Locate the cell with the specified text and output its (x, y) center coordinate. 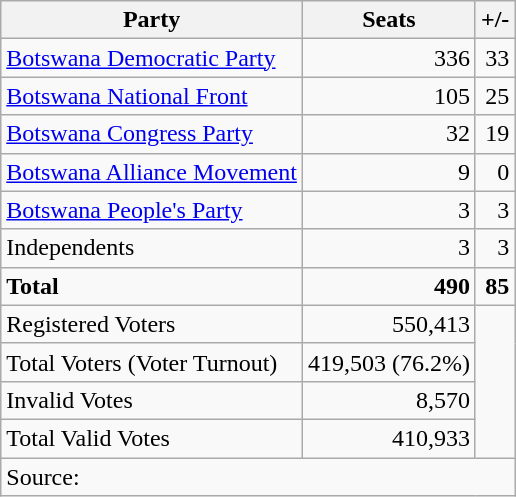
Seats (388, 20)
Party (152, 20)
Source: (258, 477)
33 (494, 58)
Registered Voters (152, 324)
Botswana National Front (152, 96)
490 (388, 286)
85 (494, 286)
Total Valid Votes (152, 438)
Independents (152, 248)
0 (494, 172)
Total Voters (Voter Turnout) (152, 362)
Botswana Democratic Party (152, 58)
25 (494, 96)
9 (388, 172)
+/- (494, 20)
336 (388, 58)
410,933 (388, 438)
32 (388, 134)
105 (388, 96)
Botswana People's Party (152, 210)
419,503 (76.2%) (388, 362)
550,413 (388, 324)
Botswana Alliance Movement (152, 172)
8,570 (388, 400)
Botswana Congress Party (152, 134)
Invalid Votes (152, 400)
Total (152, 286)
19 (494, 134)
